Output the (X, Y) coordinate of the center of the cell containing the given text.  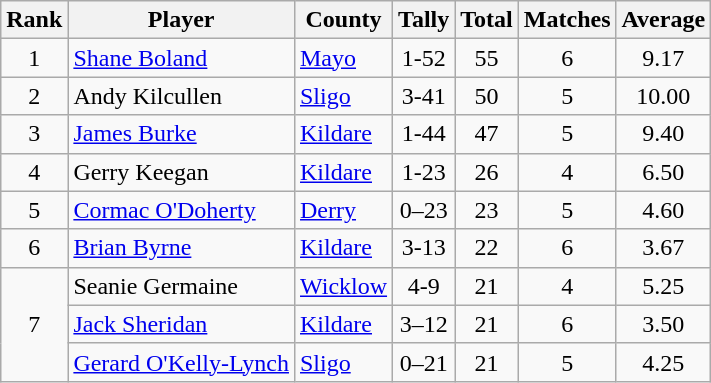
Gerard O'Kelly-Lynch (182, 362)
Tally (424, 20)
55 (487, 58)
Cormac O'Doherty (182, 210)
50 (487, 96)
1-23 (424, 172)
9.17 (664, 58)
5.25 (664, 286)
Mayo (343, 58)
1-52 (424, 58)
Total (487, 20)
4-9 (424, 286)
Seanie Germaine (182, 286)
Gerry Keegan (182, 172)
9.40 (664, 134)
6.50 (664, 172)
Andy Kilcullen (182, 96)
3–12 (424, 324)
Jack Sheridan (182, 324)
3-41 (424, 96)
Shane Boland (182, 58)
County (343, 20)
Matches (567, 20)
3.67 (664, 248)
James Burke (182, 134)
1-44 (424, 134)
4.25 (664, 362)
3-13 (424, 248)
4.60 (664, 210)
Brian Byrne (182, 248)
10.00 (664, 96)
23 (487, 210)
0–21 (424, 362)
1 (34, 58)
2 (34, 96)
Wicklow (343, 286)
Player (182, 20)
Rank (34, 20)
47 (487, 134)
26 (487, 172)
Derry (343, 210)
7 (34, 324)
22 (487, 248)
3.50 (664, 324)
3 (34, 134)
0–23 (424, 210)
Average (664, 20)
